Extract the [x, y] coordinate from the center of the cell holding the provided text.  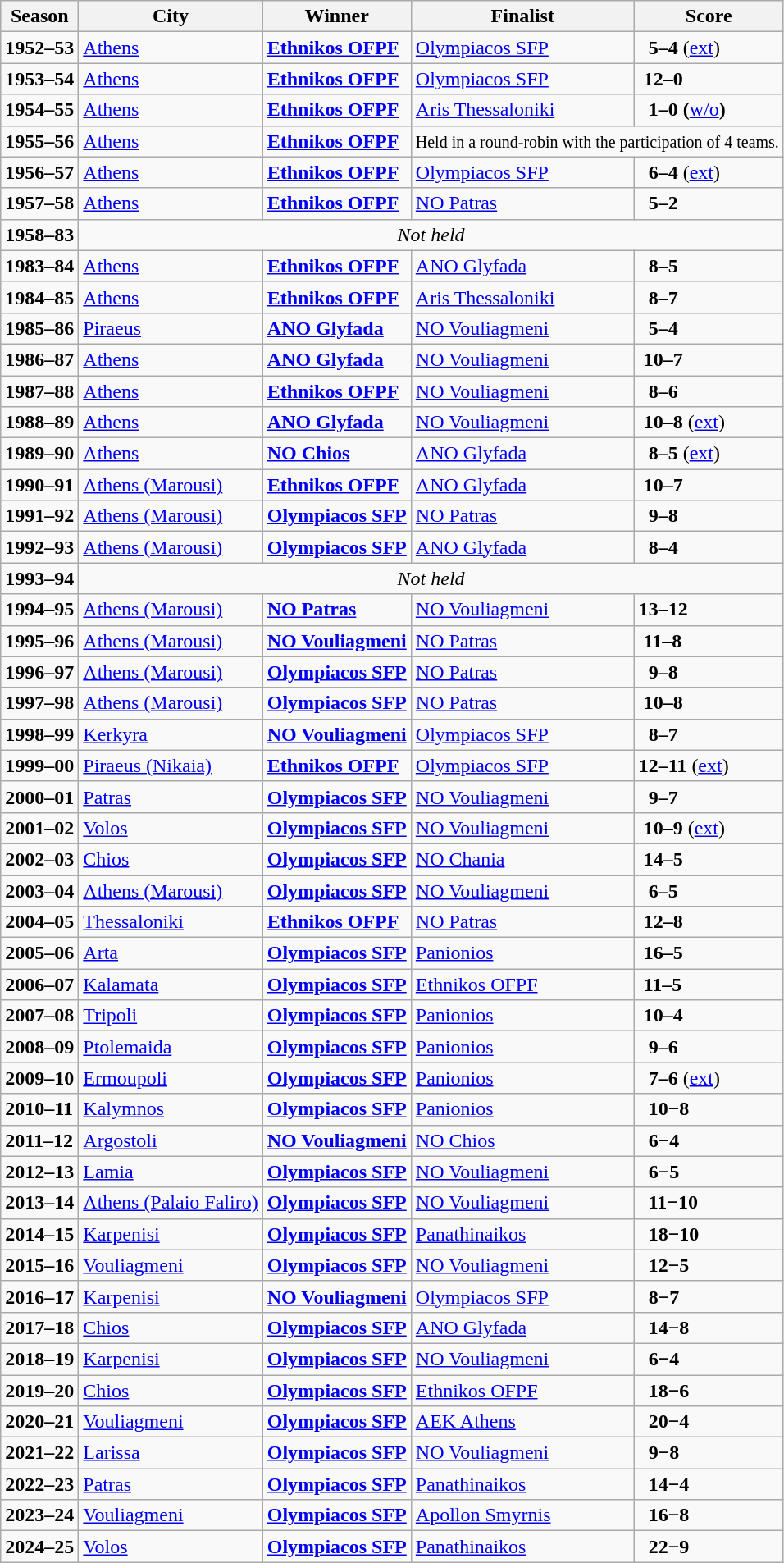
8–4 [709, 547]
Piraeus (Nikaia) [171, 766]
Season [39, 16]
2020–21 [39, 1422]
1–0 (w/o) [709, 110]
2024–25 [39, 1547]
1990–91 [39, 485]
1958–83 [39, 235]
Larissa [171, 1453]
2001–02 [39, 828]
2005–06 [39, 953]
Arta [171, 953]
10–8 [709, 703]
7–6 (ext) [709, 1078]
1992–93 [39, 547]
1991–92 [39, 516]
5–4 (ext) [709, 48]
2011–12 [39, 1140]
16–5 [709, 953]
1952–53 [39, 48]
8−7 [709, 1296]
11−10 [709, 1203]
12–0 [709, 79]
11–5 [709, 985]
Athens (Palaio Faliro) [171, 1203]
12−5 [709, 1265]
1999–00 [39, 766]
16−8 [709, 1515]
9−8 [709, 1453]
12–11 (ext) [709, 766]
1993–94 [39, 578]
1996–97 [39, 672]
Finalist [522, 16]
2017–18 [39, 1328]
Piraeus [171, 328]
2019–20 [39, 1391]
Kalamata [171, 985]
8–6 [709, 391]
10−8 [709, 1109]
10–4 [709, 1016]
Kerkyra [171, 734]
2023–24 [39, 1515]
9–7 [709, 797]
18−10 [709, 1234]
12–8 [709, 922]
10–9 (ext) [709, 828]
2006–07 [39, 985]
9–6 [709, 1047]
2022–23 [39, 1484]
2021–22 [39, 1453]
2012–13 [39, 1172]
Apollon Smyrnis [522, 1515]
14–5 [709, 859]
11–8 [709, 641]
1955–56 [39, 141]
City [171, 16]
NO Chania [522, 859]
1986–87 [39, 359]
2009–10 [39, 1078]
Ermoupoli [171, 1078]
Tripoli [171, 1016]
13–12 [709, 610]
2016–17 [39, 1296]
2010–11 [39, 1109]
2000–01 [39, 797]
1988–89 [39, 423]
2013–14 [39, 1203]
1994–95 [39, 610]
1987–88 [39, 391]
1957–58 [39, 203]
20−4 [709, 1422]
18−6 [709, 1391]
1953–54 [39, 79]
2004–05 [39, 922]
22−9 [709, 1547]
5–2 [709, 203]
Thessaloniki [171, 922]
1997–98 [39, 703]
2018–19 [39, 1359]
14−4 [709, 1484]
6−5 [709, 1172]
2003–04 [39, 890]
Held in a round-robin with the participation of 4 teams. [597, 141]
Lamia [171, 1172]
1983–84 [39, 266]
Ptolemaida [171, 1047]
8–5 (ext) [709, 454]
10–8 (ext) [709, 423]
1985–86 [39, 328]
Argostoli [171, 1140]
2014–15 [39, 1234]
Winner [336, 16]
1989–90 [39, 454]
1984–85 [39, 297]
6–4 (ext) [709, 172]
AEK Athens [522, 1422]
6–5 [709, 890]
1995–96 [39, 641]
2002–03 [39, 859]
2008–09 [39, 1047]
2015–16 [39, 1265]
2007–08 [39, 1016]
1998–99 [39, 734]
Score [709, 16]
1956–57 [39, 172]
Kalymnos [171, 1109]
8–5 [709, 266]
1954–55 [39, 110]
14−8 [709, 1328]
5–4 [709, 328]
